Extract the [x, y] coordinate from the center of the cell holding the provided text.  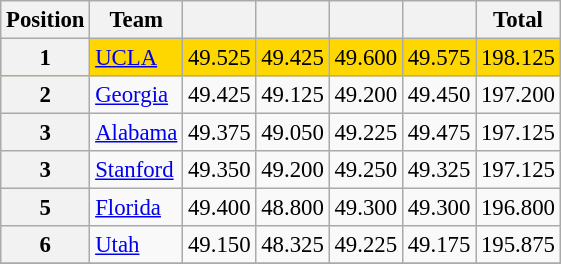
49.400 [220, 208]
49.325 [438, 170]
2 [46, 95]
49.350 [220, 170]
196.800 [518, 208]
Total [518, 20]
Alabama [136, 133]
Position [46, 20]
49.600 [366, 58]
197.200 [518, 95]
49.125 [292, 95]
5 [46, 208]
49.050 [292, 133]
49.475 [438, 133]
Utah [136, 245]
6 [46, 245]
Florida [136, 208]
Stanford [136, 170]
49.575 [438, 58]
195.875 [518, 245]
49.450 [438, 95]
49.250 [366, 170]
Georgia [136, 95]
48.800 [292, 208]
48.325 [292, 245]
1 [46, 58]
49.375 [220, 133]
198.125 [518, 58]
49.150 [220, 245]
49.175 [438, 245]
Team [136, 20]
UCLA [136, 58]
49.525 [220, 58]
